Scan for the cell matching the given text and deliver its (x, y) coordinate at center. 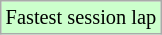
Fastest session lap (81, 17)
